Scan for the cell matching the given text and deliver its (X, Y) coordinate at center. 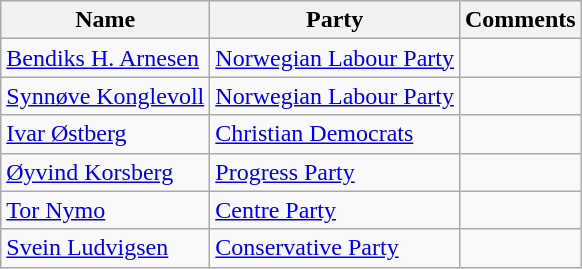
Tor Nymo (106, 210)
Comments (520, 20)
Name (106, 20)
Bendiks H. Arnesen (106, 58)
Ivar Østberg (106, 134)
Conservative Party (335, 248)
Øyvind Korsberg (106, 172)
Svein Ludvigsen (106, 248)
Progress Party (335, 172)
Centre Party (335, 210)
Synnøve Konglevoll (106, 96)
Party (335, 20)
Christian Democrats (335, 134)
